Scan for the cell matching the given text and deliver its [X, Y] coordinate at center. 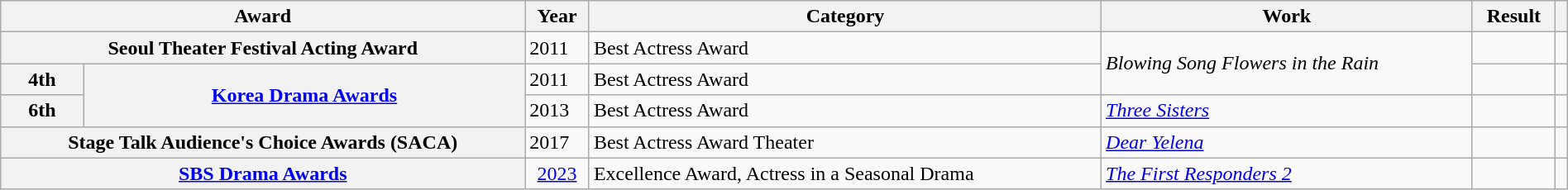
SBS Drama Awards [263, 173]
Award [263, 17]
Three Sisters [1287, 111]
Korea Drama Awards [304, 95]
2013 [557, 111]
2017 [557, 142]
Stage Talk Audience's Choice Awards (SACA) [263, 142]
2023 [557, 173]
Category [845, 17]
Best Actress Award Theater [845, 142]
Result [1513, 17]
Excellence Award, Actress in a Seasonal Drama [845, 173]
Year [557, 17]
Seoul Theater Festival Acting Award [263, 48]
Work [1287, 17]
6th [43, 111]
4th [43, 79]
The First Responders 2 [1287, 173]
Dear Yelena [1287, 142]
Blowing Song Flowers in the Rain [1287, 64]
